Pinpoint the cell where the given text exists, returning its [x, y] midpoint coordinate. 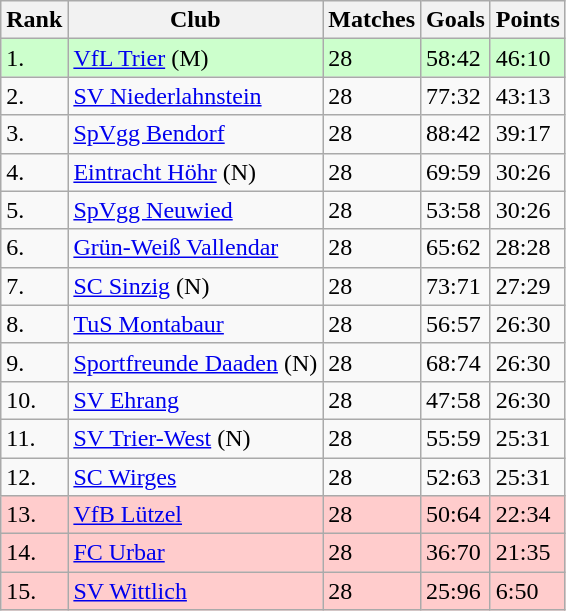
65:62 [456, 248]
3. [34, 134]
Matches [372, 20]
Eintracht Höhr (N) [196, 172]
1. [34, 58]
TuS Montabaur [196, 324]
Points [528, 20]
58:42 [456, 58]
56:57 [456, 324]
SV Ehrang [196, 400]
9. [34, 362]
39:17 [528, 134]
88:42 [456, 134]
15. [34, 591]
22:34 [528, 515]
46:10 [528, 58]
13. [34, 515]
8. [34, 324]
5. [34, 210]
Grün-Weiß Vallendar [196, 248]
SV Trier-West (N) [196, 438]
SpVgg Bendorf [196, 134]
4. [34, 172]
25:96 [456, 591]
14. [34, 553]
2. [34, 96]
Goals [456, 20]
VfL Trier (M) [196, 58]
FC Urbar [196, 553]
50:64 [456, 515]
77:32 [456, 96]
SC Sinzig (N) [196, 286]
Sportfreunde Daaden (N) [196, 362]
SpVgg Neuwied [196, 210]
21:35 [528, 553]
28:28 [528, 248]
6. [34, 248]
27:29 [528, 286]
SC Wirges [196, 477]
47:58 [456, 400]
6:50 [528, 591]
SV Niederlahnstein [196, 96]
55:59 [456, 438]
68:74 [456, 362]
52:63 [456, 477]
10. [34, 400]
69:59 [456, 172]
Club [196, 20]
7. [34, 286]
SV Wittlich [196, 591]
12. [34, 477]
11. [34, 438]
VfB Lützel [196, 515]
43:13 [528, 96]
53:58 [456, 210]
36:70 [456, 553]
73:71 [456, 286]
Rank [34, 20]
